Provide the (X, Y) coordinate of the cell's center where the given text is located.  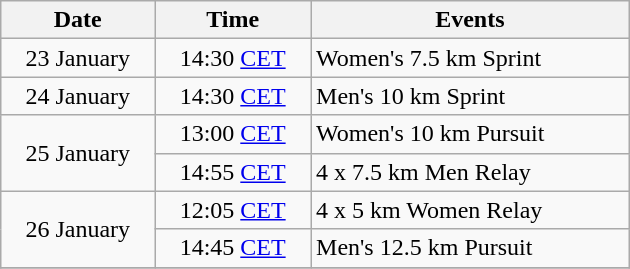
Date (78, 20)
24 January (78, 96)
Events (470, 20)
12:05 CET (233, 210)
Women's 7.5 km Sprint (470, 58)
Men's 12.5 km Pursuit (470, 248)
Men's 10 km Sprint (470, 96)
14:45 CET (233, 248)
Women's 10 km Pursuit (470, 134)
23 January (78, 58)
25 January (78, 153)
4 x 5 km Women Relay (470, 210)
Time (233, 20)
14:55 CET (233, 172)
26 January (78, 229)
4 x 7.5 km Men Relay (470, 172)
13:00 CET (233, 134)
